Find where the given text appears and provide that cell's center as (X, Y) coordinate. 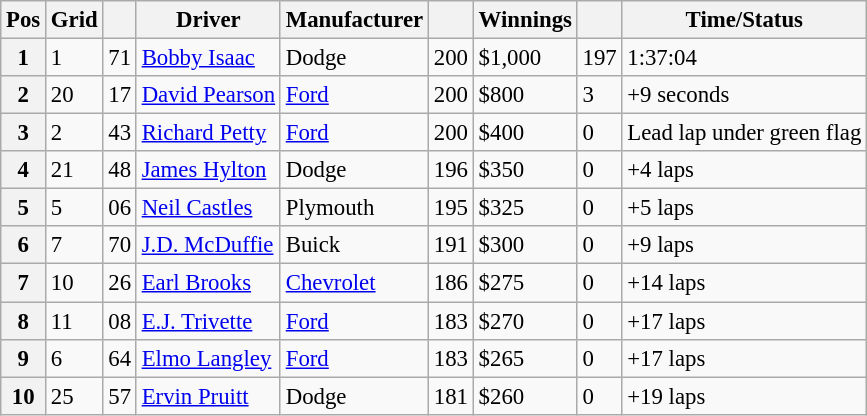
43 (120, 133)
Time/Status (744, 20)
Richard Petty (208, 133)
$300 (525, 245)
Driver (208, 20)
+19 laps (744, 396)
71 (120, 58)
$270 (525, 321)
$1,000 (525, 58)
Bobby Isaac (208, 58)
J.D. McDuffie (208, 245)
Earl Brooks (208, 283)
$350 (525, 170)
Manufacturer (354, 20)
9 (24, 358)
$400 (525, 133)
1:37:04 (744, 58)
191 (452, 245)
25 (74, 396)
David Pearson (208, 95)
11 (74, 321)
Pos (24, 20)
Plymouth (354, 208)
+5 laps (744, 208)
08 (120, 321)
+9 laps (744, 245)
64 (120, 358)
186 (452, 283)
James Hylton (208, 170)
$800 (525, 95)
196 (452, 170)
17 (120, 95)
+9 seconds (744, 95)
06 (120, 208)
Lead lap under green flag (744, 133)
$260 (525, 396)
8 (24, 321)
21 (74, 170)
181 (452, 396)
E.J. Trivette (208, 321)
26 (120, 283)
195 (452, 208)
Elmo Langley (208, 358)
Winnings (525, 20)
197 (600, 58)
$265 (525, 358)
Neil Castles (208, 208)
$275 (525, 283)
Grid (74, 20)
48 (120, 170)
Chevrolet (354, 283)
+4 laps (744, 170)
Ervin Pruitt (208, 396)
20 (74, 95)
4 (24, 170)
Buick (354, 245)
$325 (525, 208)
70 (120, 245)
57 (120, 396)
+14 laps (744, 283)
